Identify which cell holds the provided text, then report its (X, Y) central coordinate. 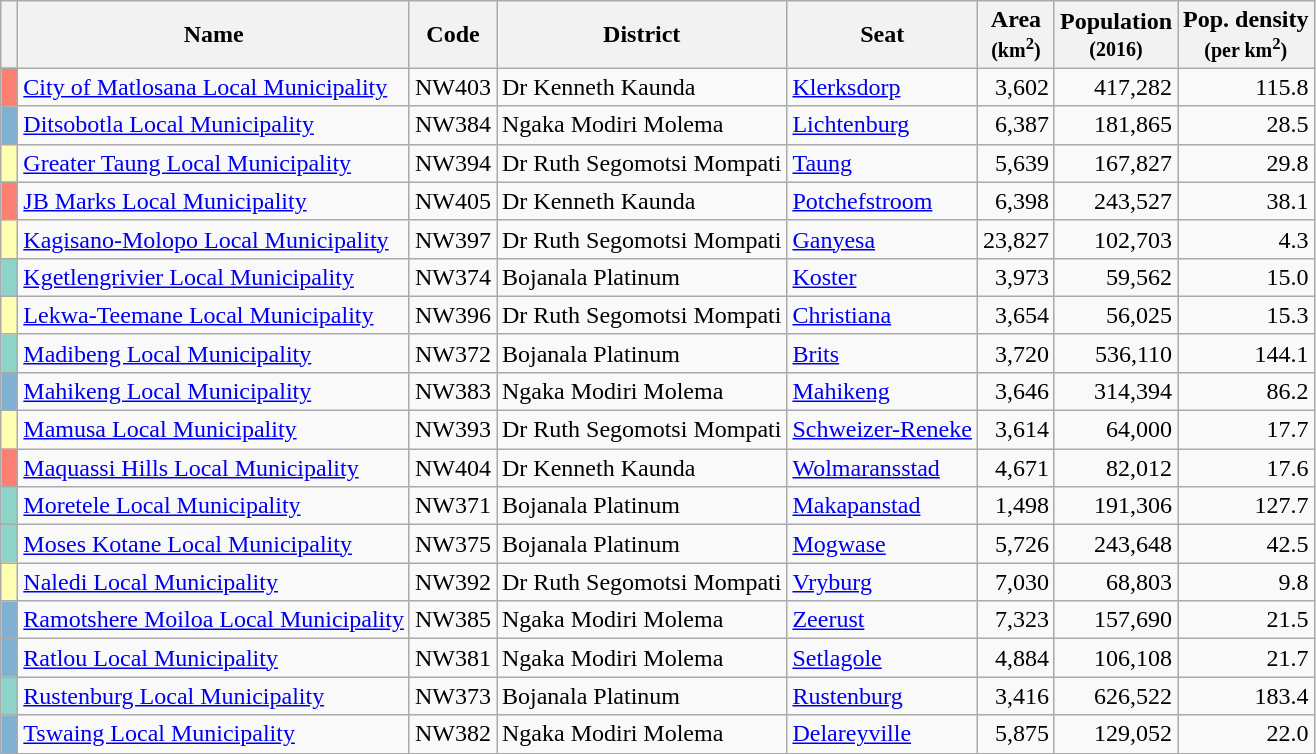
3,646 (1016, 391)
Taung (882, 163)
Wolmaransstad (882, 468)
NW392 (452, 582)
167,827 (1116, 163)
127.7 (1246, 506)
56,025 (1116, 315)
243,648 (1116, 544)
191,306 (1116, 506)
3,654 (1016, 315)
Mamusa Local Municipality (214, 430)
NW397 (452, 239)
Mogwase (882, 544)
Koster (882, 277)
Lichtenburg (882, 125)
102,703 (1116, 239)
21.5 (1246, 620)
21.7 (1246, 658)
144.1 (1246, 353)
106,108 (1116, 658)
Population(2016) (1116, 34)
Vryburg (882, 582)
Madibeng Local Municipality (214, 353)
Klerksdorp (882, 87)
5,875 (1016, 734)
3,973 (1016, 277)
Moretele Local Municipality (214, 506)
4.3 (1246, 239)
Mahikeng (882, 391)
Kgetlengrivier Local Municipality (214, 277)
NW373 (452, 696)
Name (214, 34)
626,522 (1116, 696)
Code (452, 34)
29.8 (1246, 163)
Brits (882, 353)
38.1 (1246, 201)
42.5 (1246, 544)
Moses Kotane Local Municipality (214, 544)
JB Marks Local Municipality (214, 201)
Makapanstad (882, 506)
4,671 (1016, 468)
NW374 (452, 277)
NW383 (452, 391)
Ganyesa (882, 239)
Christiana (882, 315)
181,865 (1116, 125)
Ramotshere Moiloa Local Municipality (214, 620)
59,562 (1116, 277)
314,394 (1116, 391)
NW394 (452, 163)
82,012 (1116, 468)
5,726 (1016, 544)
Pop. density(per km2) (1246, 34)
7,323 (1016, 620)
4,884 (1016, 658)
1,498 (1016, 506)
15.3 (1246, 315)
183.4 (1246, 696)
NW372 (452, 353)
3,614 (1016, 430)
Seat (882, 34)
417,282 (1116, 87)
6,398 (1016, 201)
5,639 (1016, 163)
Lekwa-Teemane Local Municipality (214, 315)
Potchefstroom (882, 201)
Tswaing Local Municipality (214, 734)
22.0 (1246, 734)
7,030 (1016, 582)
17.6 (1246, 468)
Ratlou Local Municipality (214, 658)
6,387 (1016, 125)
Schweizer-Reneke (882, 430)
Greater Taung Local Municipality (214, 163)
NW396 (452, 315)
64,000 (1116, 430)
Maquassi Hills Local Municipality (214, 468)
3,720 (1016, 353)
NW375 (452, 544)
Rustenburg (882, 696)
243,527 (1116, 201)
23,827 (1016, 239)
Mahikeng Local Municipality (214, 391)
District (641, 34)
3,602 (1016, 87)
NW403 (452, 87)
NW381 (452, 658)
Setlagole (882, 658)
68,803 (1116, 582)
Ditsobotla Local Municipality (214, 125)
Zeerust (882, 620)
Area(km2) (1016, 34)
NW385 (452, 620)
Kagisano-Molopo Local Municipality (214, 239)
NW404 (452, 468)
Delareyville (882, 734)
NW384 (452, 125)
157,690 (1116, 620)
536,110 (1116, 353)
City of Matlosana Local Municipality (214, 87)
NW393 (452, 430)
28.5 (1246, 125)
Rustenburg Local Municipality (214, 696)
9.8 (1246, 582)
129,052 (1116, 734)
15.0 (1246, 277)
Naledi Local Municipality (214, 582)
NW405 (452, 201)
NW371 (452, 506)
NW382 (452, 734)
115.8 (1246, 87)
86.2 (1246, 391)
3,416 (1016, 696)
17.7 (1246, 430)
